Return (X, Y) of the center of cell containing provided text 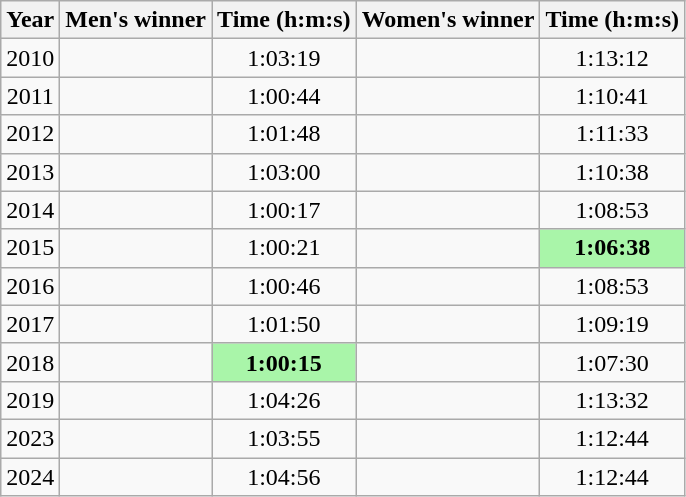
1:10:41 (612, 96)
2011 (30, 96)
2019 (30, 400)
1:10:38 (612, 172)
1:13:12 (612, 58)
2017 (30, 324)
1:00:15 (284, 362)
2012 (30, 134)
1:06:38 (612, 248)
2010 (30, 58)
2013 (30, 172)
1:00:44 (284, 96)
1:00:21 (284, 248)
1:00:46 (284, 286)
Men's winner (136, 20)
2018 (30, 362)
1:00:17 (284, 210)
1:09:19 (612, 324)
1:01:50 (284, 324)
1:03:19 (284, 58)
2016 (30, 286)
2014 (30, 210)
1:13:32 (612, 400)
1:11:33 (612, 134)
1:03:55 (284, 438)
1:03:00 (284, 172)
Year (30, 20)
1:07:30 (612, 362)
1:01:48 (284, 134)
2015 (30, 248)
2023 (30, 438)
1:04:26 (284, 400)
2024 (30, 477)
Women's winner (448, 20)
1:04:56 (284, 477)
